Determine the (x, y) coordinate at the center of the cell enclosing the given text.  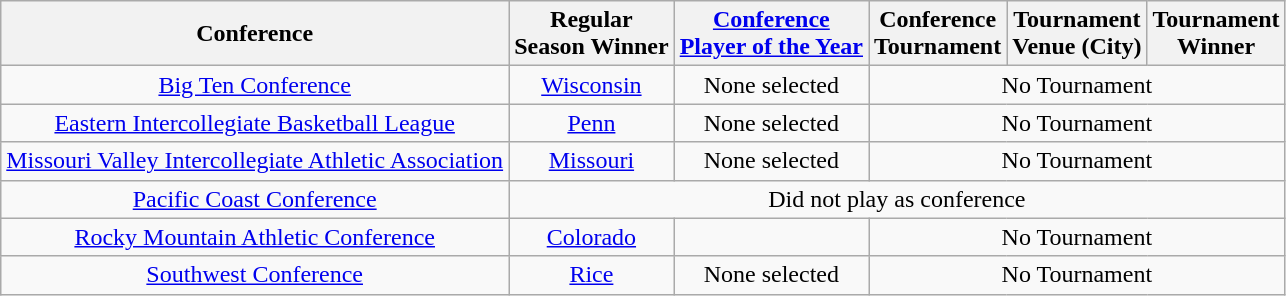
Regular Season Winner (592, 34)
Did not play as conference (898, 199)
Conference Tournament (938, 34)
Missouri Valley Intercollegiate Athletic Association (255, 161)
Wisconsin (592, 85)
Colorado (592, 237)
Rocky Mountain Athletic Conference (255, 237)
Southwest Conference (255, 275)
Rice (592, 275)
Pacific Coast Conference (255, 199)
Penn (592, 123)
Big Ten Conference (255, 85)
Eastern Intercollegiate Basketball League (255, 123)
Conference (255, 34)
Tournament Venue (City) (1077, 34)
Missouri (592, 161)
Conference Player of the Year (771, 34)
Tournament Winner (1216, 34)
